Find where the given text appears and provide that cell's center as [X, Y] coordinate. 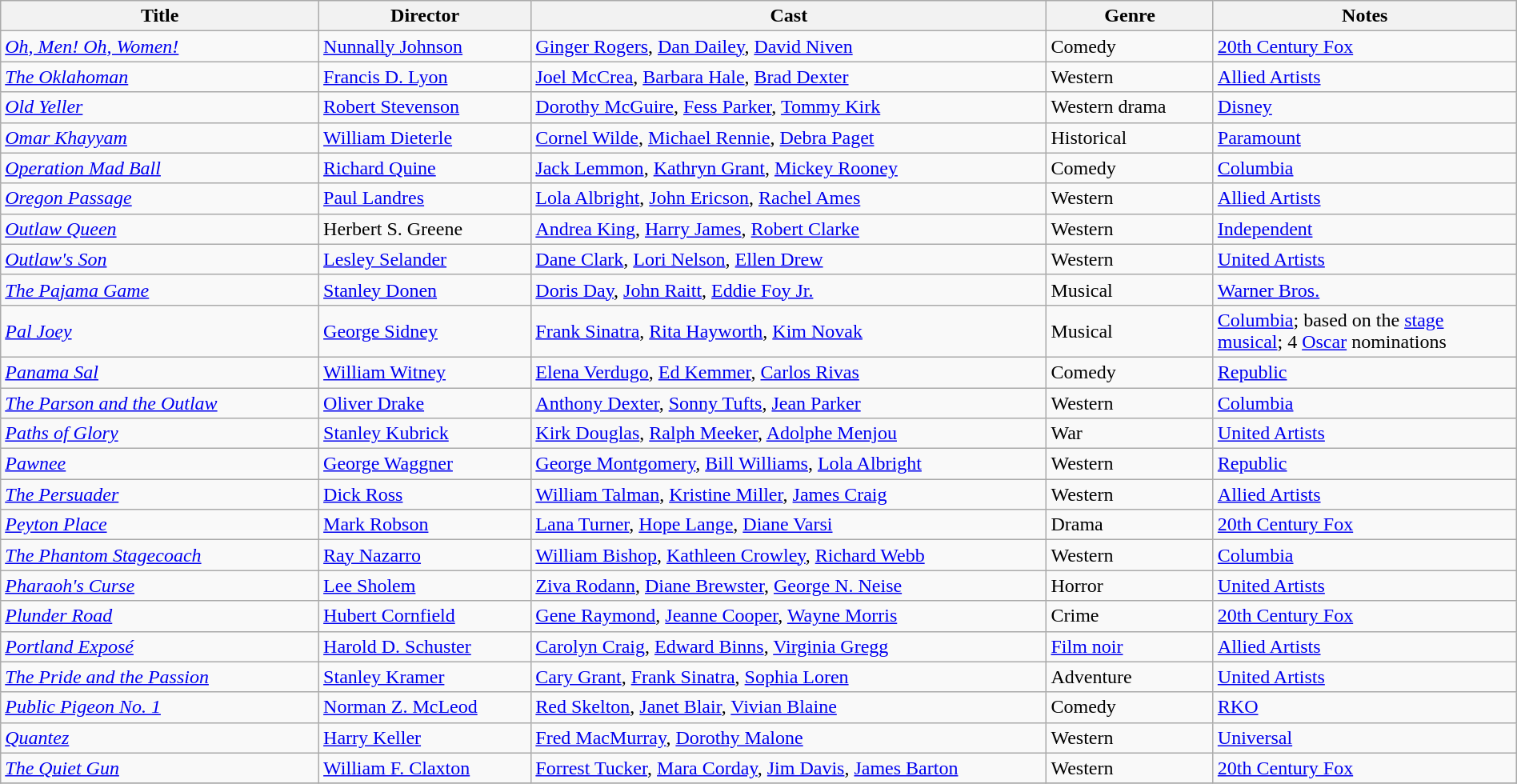
Nunnally Johnson [426, 46]
Francis D. Lyon [426, 77]
Warner Bros. [1365, 290]
Doris Day, John Raitt, Eddie Foy Jr. [789, 290]
Carolyn Craig, Edward Binns, Virginia Gregg [789, 646]
Paramount [1365, 138]
The Persuader [160, 494]
Notes [1365, 16]
Lee Sholem [426, 586]
Oliver Drake [426, 402]
Herbert S. Greene [426, 229]
Stanley Kubrick [426, 434]
George Sidney [426, 331]
Mark Robson [426, 525]
Universal [1365, 738]
Forrest Tucker, Mara Corday, Jim Davis, James Barton [789, 768]
The Pride and the Passion [160, 677]
Western drama [1130, 107]
Stanley Donen [426, 290]
Adventure [1130, 677]
Norman Z. McLeod [426, 707]
Jack Lemmon, Kathryn Grant, Mickey Rooney [789, 168]
Lesley Selander [426, 259]
Panama Sal [160, 372]
Historical [1130, 138]
Elena Verdugo, Ed Kemmer, Carlos Rivas [789, 372]
Fred MacMurray, Dorothy Malone [789, 738]
William Bishop, Kathleen Crowley, Richard Webb [789, 555]
Harold D. Schuster [426, 646]
Stanley Kramer [426, 677]
The Oklahoman [160, 77]
William Witney [426, 372]
Drama [1130, 525]
Plunder Road [160, 616]
Ziva Rodann, Diane Brewster, George N. Neise [789, 586]
Oregon Passage [160, 198]
Horror [1130, 586]
Public Pigeon No. 1 [160, 707]
Gene Raymond, Jeanne Cooper, Wayne Morris [789, 616]
Lola Albright, John Ericson, Rachel Ames [789, 198]
Lana Turner, Hope Lange, Diane Varsi [789, 525]
Ray Nazarro [426, 555]
Paul Landres [426, 198]
Quantez [160, 738]
Film noir [1130, 646]
Ginger Rogers, Dan Dailey, David Niven [789, 46]
Kirk Douglas, Ralph Meeker, Adolphe Menjou [789, 434]
Pawnee [160, 464]
Crime [1130, 616]
Title [160, 16]
Pal Joey [160, 331]
Frank Sinatra, Rita Hayworth, Kim Novak [789, 331]
Hubert Cornfield [426, 616]
RKO [1365, 707]
Genre [1130, 16]
Robert Stevenson [426, 107]
Andrea King, Harry James, Robert Clarke [789, 229]
William Dieterle [426, 138]
Portland Exposé [160, 646]
The Quiet Gun [160, 768]
Richard Quine [426, 168]
Cornel Wilde, Michael Rennie, Debra Paget [789, 138]
The Pajama Game [160, 290]
Dorothy McGuire, Fess Parker, Tommy Kirk [789, 107]
Disney [1365, 107]
Cary Grant, Frank Sinatra, Sophia Loren [789, 677]
Pharaoh's Curse [160, 586]
Dick Ross [426, 494]
Joel McCrea, Barbara Hale, Brad Dexter [789, 77]
Old Yeller [160, 107]
Anthony Dexter, Sonny Tufts, Jean Parker [789, 402]
War [1130, 434]
Operation Mad Ball [160, 168]
Omar Khayyam [160, 138]
Outlaw's Son [160, 259]
Outlaw Queen [160, 229]
The Parson and the Outlaw [160, 402]
William F. Claxton [426, 768]
Peyton Place [160, 525]
The Phantom Stagecoach [160, 555]
Harry Keller [426, 738]
Red Skelton, Janet Blair, Vivian Blaine [789, 707]
Cast [789, 16]
George Waggner [426, 464]
Independent [1365, 229]
William Talman, Kristine Miller, James Craig [789, 494]
Paths of Glory [160, 434]
George Montgomery, Bill Williams, Lola Albright [789, 464]
Columbia; based on the stage musical; 4 Oscar nominations [1365, 331]
Dane Clark, Lori Nelson, Ellen Drew [789, 259]
Director [426, 16]
Oh, Men! Oh, Women! [160, 46]
